Extract the [X, Y] coordinate from the center of the cell holding the provided text.  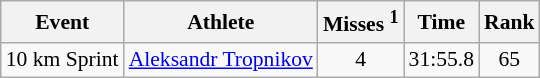
65 [510, 60]
4 [361, 60]
Time [442, 22]
Aleksandr Tropnikov [221, 60]
Athlete [221, 22]
10 km Sprint [62, 60]
Misses 1 [361, 22]
31:55.8 [442, 60]
Event [62, 22]
Rank [510, 22]
